Capture the cell that displays the provided text and extract its [x, y] central coordinate. 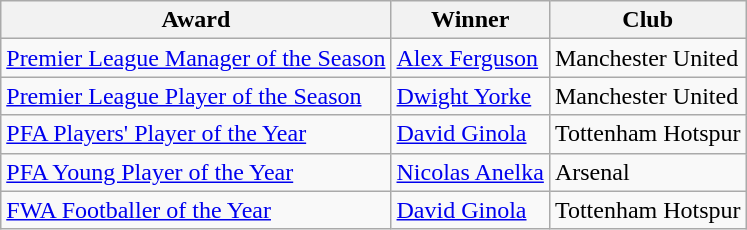
Premier League Manager of the Season [196, 58]
FWA Footballer of the Year [196, 210]
PFA Young Player of the Year [196, 172]
Dwight Yorke [470, 96]
Club [648, 20]
Alex Ferguson [470, 58]
Award [196, 20]
Premier League Player of the Season [196, 96]
PFA Players' Player of the Year [196, 134]
Winner [470, 20]
Nicolas Anelka [470, 172]
Arsenal [648, 172]
